Find where the given text appears and provide that cell's center as [x, y] coordinate. 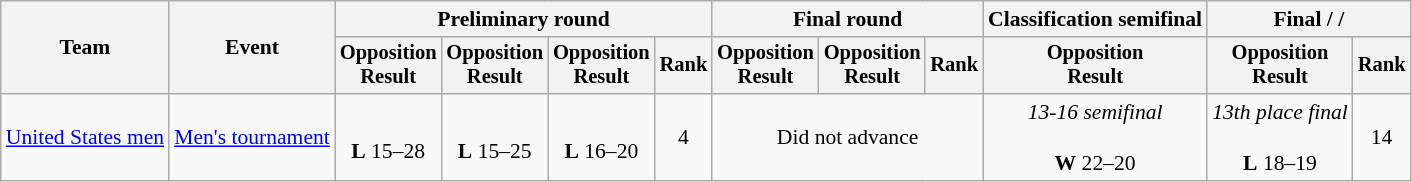
Final round [848, 19]
Men's tournament [252, 138]
Did not advance [848, 138]
Event [252, 48]
14 [1382, 138]
4 [684, 138]
Classification semifinal [1095, 19]
L 15–28 [388, 138]
United States men [85, 138]
Preliminary round [524, 19]
Team [85, 48]
L 15–25 [494, 138]
13-16 semifinalW 22–20 [1095, 138]
13th place finalL 18–19 [1280, 138]
Final / / [1308, 19]
L 16–20 [602, 138]
